Return [x, y] of the center of cell containing provided text 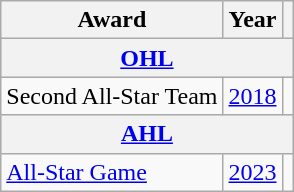
All-Star Game [112, 172]
AHL [147, 134]
Award [112, 20]
Second All-Star Team [112, 96]
2023 [252, 172]
Year [252, 20]
OHL [147, 58]
2018 [252, 96]
